From the cell containing the given text, extract its center point as [X, Y] coordinate. 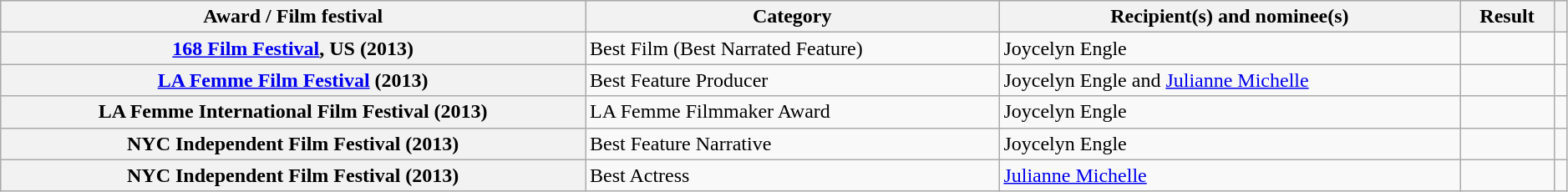
Best Film (Best Narrated Feature) [792, 48]
Result [1507, 17]
LA Femme Film Festival (2013) [293, 80]
168 Film Festival, US (2013) [293, 48]
Recipient(s) and nominee(s) [1230, 17]
Julianne Michelle [1230, 175]
Best Actress [792, 175]
Award / Film festival [293, 17]
Best Feature Producer [792, 80]
Category [792, 17]
Joycelyn Engle and Julianne Michelle [1230, 80]
Best Feature Narrative [792, 144]
LA Femme Filmmaker Award [792, 112]
LA Femme International Film Festival (2013) [293, 112]
